Pinpoint the cell where the given text exists, returning its (X, Y) midpoint coordinate. 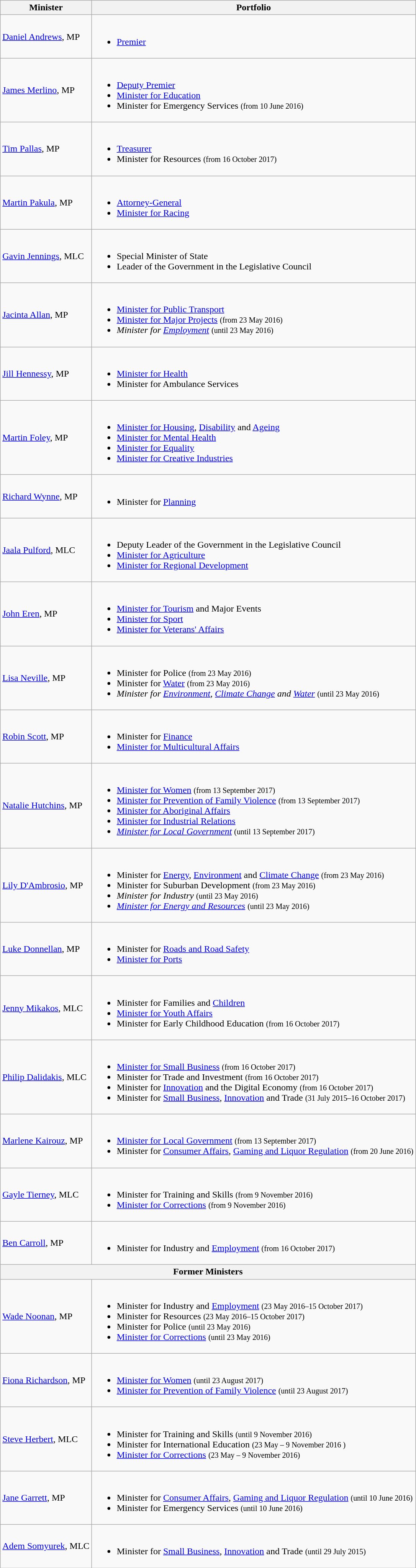
Martin Pakula, MP (46, 202)
Minister for Consumer Affairs, Gaming and Liquor Regulation (until 10 June 2016)Minister for Emergency Services (until 10 June 2016) (254, 1498)
Minister (46, 8)
Richard Wynne, MP (46, 496)
Gayle Tierney, MLC (46, 1194)
Jill Hennessy, MP (46, 374)
Minister for Housing, Disability and AgeingMinister for Mental HealthMinister for EqualityMinister for Creative Industries (254, 437)
Former Ministers (208, 1272)
Marlene Kairouz, MP (46, 1141)
Philip Dalidakis, MLC (46, 1077)
Special Minister of StateLeader of the Government in the Legislative Council (254, 256)
Tim Pallas, MP (46, 149)
Deputy Leader of the Government in the Legislative CouncilMinister for AgricultureMinister for Regional Development (254, 550)
Minister for Small Business, Innovation and Trade (until 29 July 2015) (254, 1546)
TreasurerMinister for Resources (from 16 October 2017) (254, 149)
Minister for HealthMinister for Ambulance Services (254, 374)
Ben Carroll, MP (46, 1243)
Martin Foley, MP (46, 437)
Wade Noonan, MP (46, 1316)
Jaala Pulford, MLC (46, 550)
Minister for Roads and Road SafetyMinister for Ports (254, 949)
Fiona Richardson, MP (46, 1380)
Minister for Women (until 23 August 2017)Minister for Prevention of Family Violence (until 23 August 2017) (254, 1380)
Natalie Hutchins, MP (46, 806)
Minister for Local Government (from 13 September 2017)Minister for Consumer Affairs, Gaming and Liquor Regulation (from 20 June 2016) (254, 1141)
Minister for Planning (254, 496)
Steve Herbert, MLC (46, 1439)
Premier (254, 37)
Minister for FinanceMinister for Multicultural Affairs (254, 737)
Minister for Police (from 23 May 2016)Minister for Water (from 23 May 2016)Minister for Environment, Climate Change and Water (until 23 May 2016) (254, 678)
Luke Donnellan, MP (46, 949)
Lisa Neville, MP (46, 678)
Daniel Andrews, MP (46, 37)
Adem Somyurek, MLC (46, 1546)
Jacinta Allan, MP (46, 315)
Minister for Industry and Employment (from 16 October 2017) (254, 1243)
Minister for Training and Skills (from 9 November 2016)Minister for Corrections (from 9 November 2016) (254, 1194)
Minister for Public TransportMinister for Major Projects (from 23 May 2016)Minister for Employment (until 23 May 2016) (254, 315)
Minister for Families and ChildrenMinister for Youth AffairsMinister for Early Childhood Education (from 16 October 2017) (254, 1008)
Jane Garrett, MP (46, 1498)
Robin Scott, MP (46, 737)
Lily D'Ambrosio, MP (46, 885)
Portfolio (254, 8)
Attorney-GeneralMinister for Racing (254, 202)
Jenny Mikakos, MLC (46, 1008)
James Merlino, MP (46, 90)
Deputy PremierMinister for EducationMinister for Emergency Services (from 10 June 2016) (254, 90)
Minister for Tourism and Major EventsMinister for SportMinister for Veterans' Affairs (254, 614)
John Eren, MP (46, 614)
Gavin Jennings, MLC (46, 256)
